Locate the cell with the specified text and output its (X, Y) center coordinate. 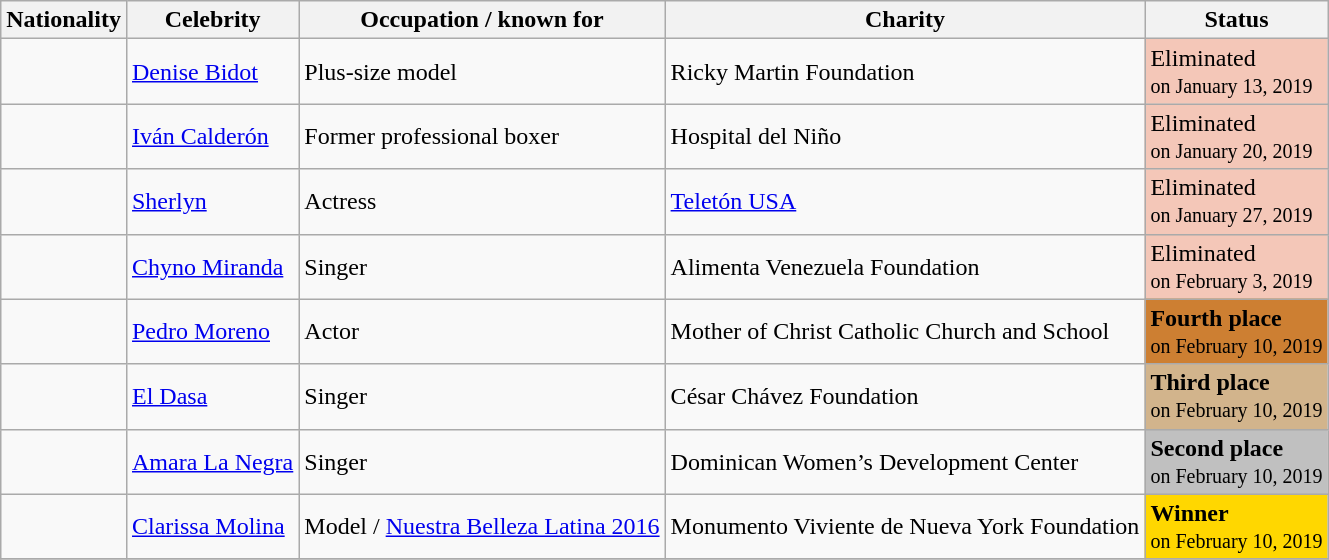
Monumento Viviente de Nueva York Foundation (905, 526)
Third placeon February 10, 2019 (1236, 396)
Eliminatedon January 27, 2019 (1236, 202)
Teletón USA (905, 202)
Actress (482, 202)
Plus-size model (482, 72)
Iván Calderón (212, 136)
Amara La Negra (212, 462)
Eliminatedon January 20, 2019 (1236, 136)
Celebrity (212, 20)
Second placeon February 10, 2019 (1236, 462)
Status (1236, 20)
Ricky Martin Foundation (905, 72)
Charity (905, 20)
Pedro Moreno (212, 332)
El Dasa (212, 396)
Dominican Women’s Development Center (905, 462)
Eliminatedon January 13, 2019 (1236, 72)
César Chávez Foundation (905, 396)
Nationality (64, 20)
Mother of Christ Catholic Church and School (905, 332)
Chyno Miranda (212, 266)
Former professional boxer (482, 136)
Actor (482, 332)
Clarissa Molina (212, 526)
Eliminatedon February 3, 2019 (1236, 266)
Winneron February 10, 2019 (1236, 526)
Sherlyn (212, 202)
Model / Nuestra Belleza Latina 2016 (482, 526)
Denise Bidot (212, 72)
Hospital del Niño (905, 136)
Occupation / known for (482, 20)
Fourth placeon February 10, 2019 (1236, 332)
Alimenta Venezuela Foundation (905, 266)
